Return (X, Y) of the center of cell containing provided text 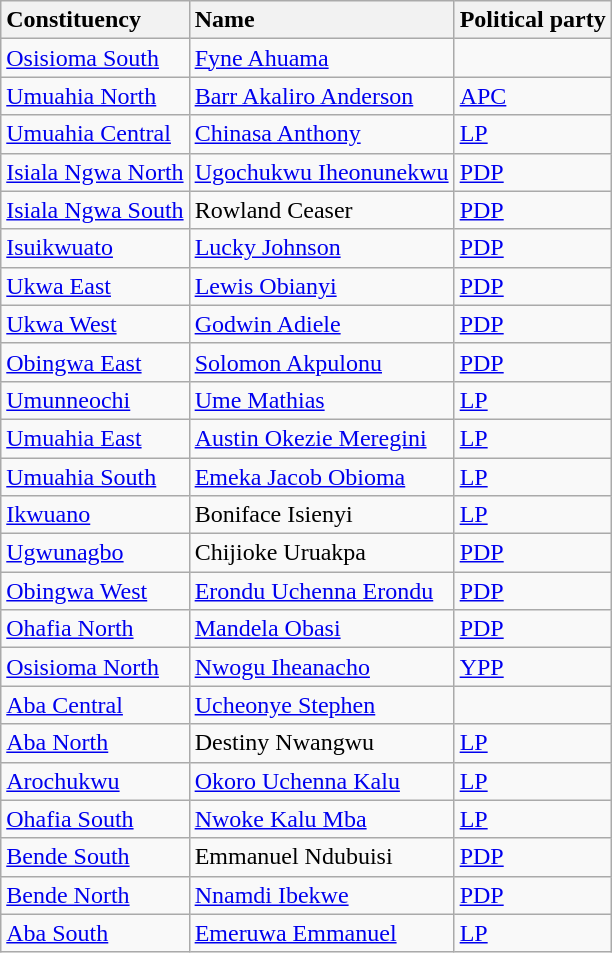
Emeka Jacob Obioma (322, 477)
Mandela Obasi (322, 629)
Ukwa West (95, 324)
Aba Central (95, 705)
Emeruwa Emmanuel (322, 933)
Arochukwu (95, 781)
Austin Okezie Meregini (322, 438)
APC (532, 96)
Godwin Adiele (322, 324)
Fyne Ahuama (322, 58)
Chinasa Anthony (322, 134)
Okoro Uchenna Kalu (322, 781)
Bende South (95, 857)
Name (322, 20)
Umunneochi (95, 400)
Destiny Nwangwu (322, 743)
Nnamdi Ibekwe (322, 895)
Isiala Ngwa North (95, 172)
Ohafia South (95, 819)
Umuahia East (95, 438)
Umuahia South (95, 477)
Erondu Uchenna Erondu (322, 591)
Obingwa West (95, 591)
Aba North (95, 743)
Nwoke Kalu Mba (322, 819)
Ugwunagbo (95, 553)
Osisioma South (95, 58)
Aba South (95, 933)
Rowland Ceaser (322, 210)
Ohafia North (95, 629)
Lewis Obianyi (322, 286)
Nwogu Iheanacho (322, 667)
Ikwuano (95, 515)
Umuahia North (95, 96)
Ucheonye Stephen (322, 705)
Barr Akaliro Anderson (322, 96)
Boniface Isienyi (322, 515)
Osisioma North (95, 667)
Isiala Ngwa South (95, 210)
Chijioke Uruakpa (322, 553)
Political party (532, 20)
Emmanuel Ndubuisi (322, 857)
Ume Mathias (322, 400)
Isuikwuato (95, 248)
Solomon Akpulonu (322, 362)
YPP (532, 667)
Constituency (95, 20)
Umuahia Central (95, 134)
Ugochukwu Iheonunekwu (322, 172)
Obingwa East (95, 362)
Ukwa East (95, 286)
Bende North (95, 895)
Lucky Johnson (322, 248)
